Provide the (x, y) coordinate of the cell's center where the given text is located.  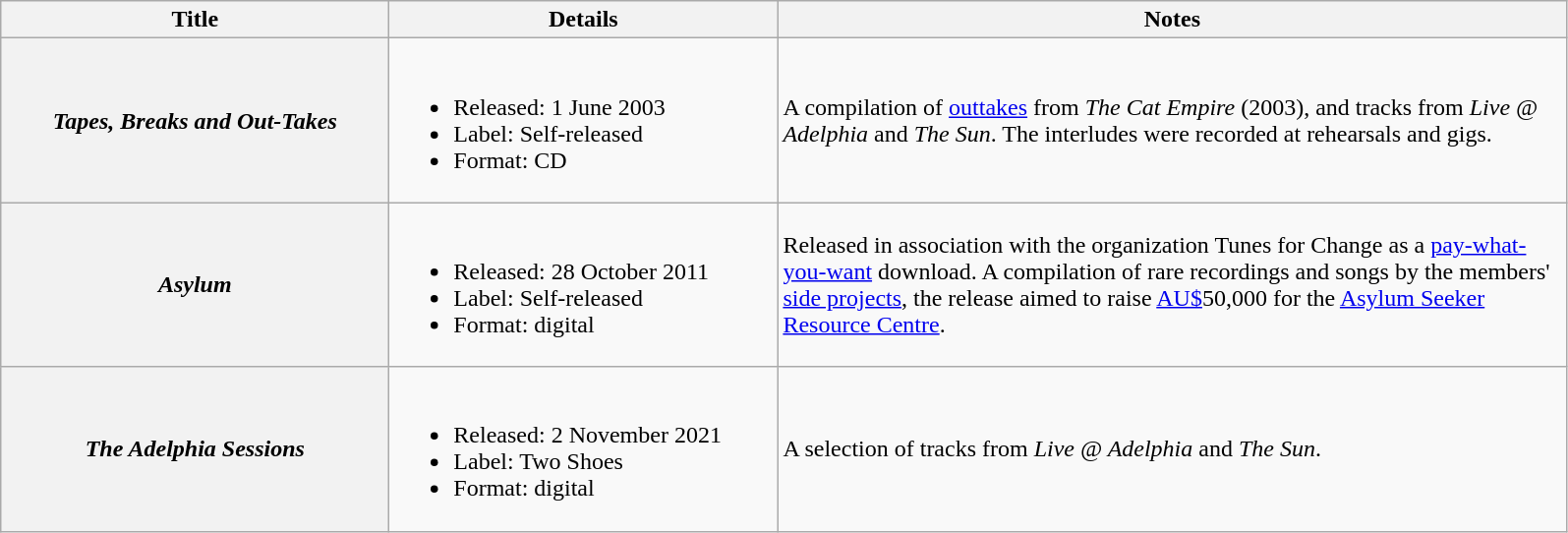
The Adelphia Sessions (195, 448)
Details (584, 20)
Released: 28 October 2011Label: Self-releasedFormat: digital (584, 285)
Released: 1 June 2003Label: Self-releasedFormat: CD (584, 120)
A selection of tracks from Live @ Adelphia and The Sun. (1172, 448)
Title (195, 20)
Released: 2 November 2021Label: Two ShoesFormat: digital (584, 448)
Tapes, Breaks and Out-Takes (195, 120)
Notes (1172, 20)
Asylum (195, 285)
